Pinpoint the cell where the given text exists, returning its (x, y) midpoint coordinate. 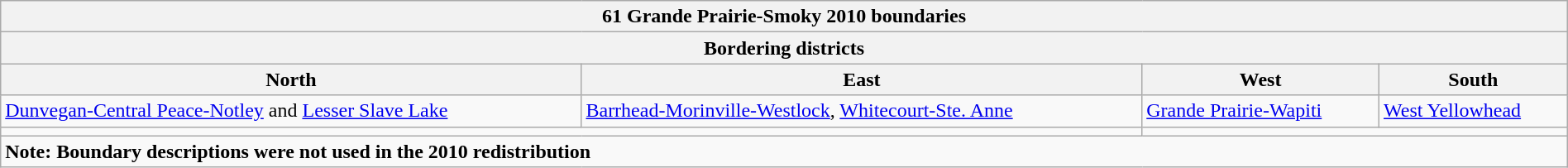
East (862, 79)
Bordering districts (784, 48)
Dunvegan-Central Peace-Notley and Lesser Slave Lake (291, 111)
West (1260, 79)
Note: Boundary descriptions were not used in the 2010 redistribution (784, 151)
Grande Prairie-Wapiti (1260, 111)
North (291, 79)
West Yellowhead (1474, 111)
South (1474, 79)
61 Grande Prairie-Smoky 2010 boundaries (784, 17)
Barrhead-Morinville-Westlock, Whitecourt-Ste. Anne (862, 111)
